Return (X, Y) of the center of cell containing provided text 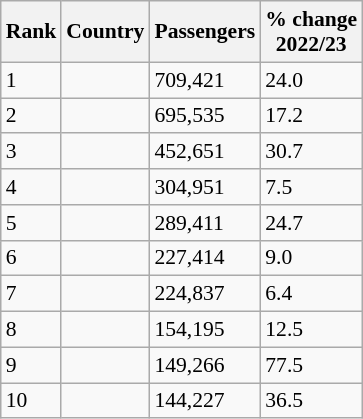
24.0 (311, 80)
12.5 (311, 330)
6.4 (311, 294)
36.5 (311, 401)
9.0 (311, 258)
7.5 (311, 187)
30.7 (311, 152)
144,227 (204, 401)
1 (32, 80)
224,837 (204, 294)
Rank (32, 32)
6 (32, 258)
9 (32, 365)
695,535 (204, 116)
10 (32, 401)
452,651 (204, 152)
3 (32, 152)
77.5 (311, 365)
4 (32, 187)
24.7 (311, 223)
8 (32, 330)
227,414 (204, 258)
709,421 (204, 80)
304,951 (204, 187)
5 (32, 223)
Country (105, 32)
154,195 (204, 330)
149,266 (204, 365)
7 (32, 294)
Passengers (204, 32)
2 (32, 116)
% change2022/23 (311, 32)
17.2 (311, 116)
289,411 (204, 223)
